Determine the (X, Y) coordinate at the center of the cell enclosing the given text.  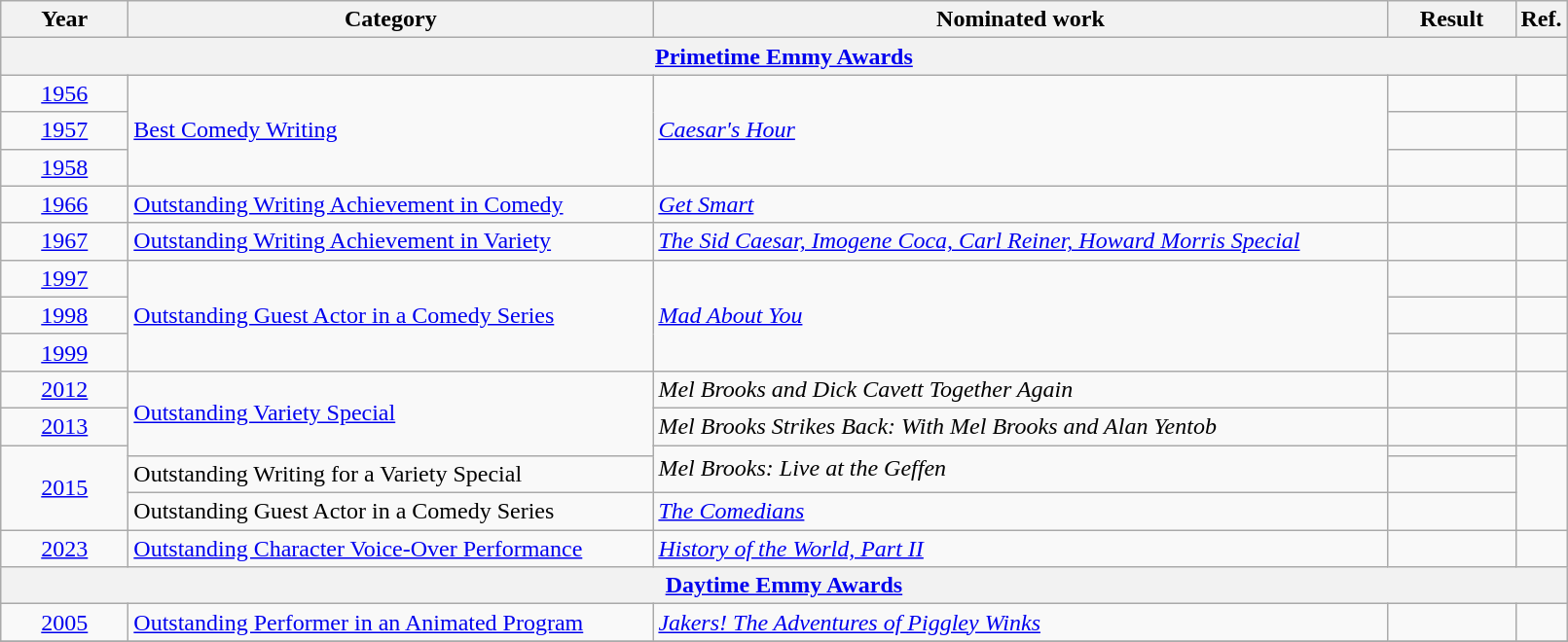
2023 (64, 549)
Mel Brooks: Live at the Geffen (1020, 469)
Best Comedy Writing (391, 130)
1967 (64, 241)
Caesar's Hour (1020, 130)
The Sid Caesar, Imogene Coca, Carl Reiner, Howard Morris Special (1020, 241)
1966 (64, 204)
Outstanding Writing for a Variety Special (391, 475)
Mad About You (1020, 315)
Outstanding Performer in an Animated Program (391, 623)
Result (1452, 19)
Category (391, 19)
Outstanding Character Voice-Over Performance (391, 549)
1999 (64, 352)
1997 (64, 278)
1958 (64, 167)
Daytime Emmy Awards (784, 586)
Get Smart (1020, 204)
Nominated work (1020, 19)
Year (64, 19)
2012 (64, 389)
Mel Brooks Strikes Back: With Mel Brooks and Alan Yentob (1020, 426)
History of the World, Part II (1020, 549)
1956 (64, 93)
Primetime Emmy Awards (784, 56)
2005 (64, 623)
The Comedians (1020, 512)
2015 (64, 488)
Mel Brooks and Dick Cavett Together Again (1020, 389)
Outstanding Writing Achievement in Variety (391, 241)
Outstanding Writing Achievement in Comedy (391, 204)
1957 (64, 130)
Ref. (1542, 19)
Jakers! The Adventures of Piggley Winks (1020, 623)
2013 (64, 426)
Outstanding Variety Special (391, 412)
1998 (64, 315)
